Determine the (X, Y) coordinate at the center of the cell enclosing the given text.  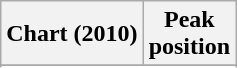
Peakposition (189, 34)
Chart (2010) (72, 34)
